Return the (x, y) coordinate for the center point of the cell that contains the specified text.  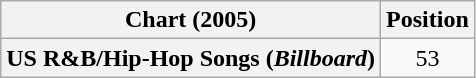
Chart (2005) (191, 20)
US R&B/Hip-Hop Songs (Billboard) (191, 58)
Position (428, 20)
53 (428, 58)
